Output the [x, y] coordinate of the center of the cell containing the given text.  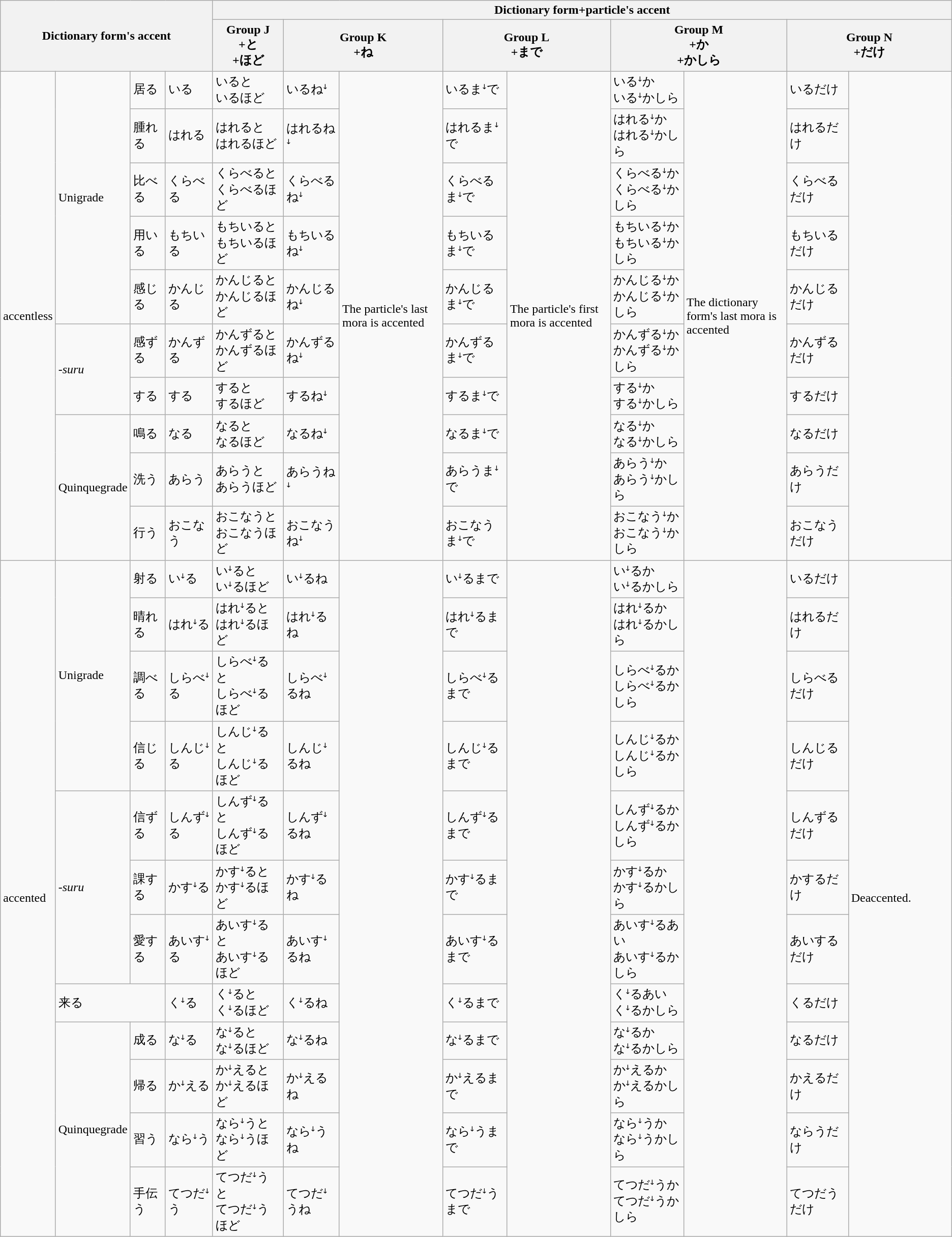
手伝う [147, 1201]
かすꜜるね [312, 888]
Dictionary form+particle's accent [582, 10]
くꜜるまで [475, 1003]
しんじꜜるとしんじꜜるほど [248, 756]
はれꜜるとはれꜜるほど [248, 625]
かんじるまꜜで [475, 297]
するとするほど [248, 396]
はれꜜるまで [475, 625]
かんずるまꜜで [475, 350]
くらべるねꜜ [312, 190]
かんずるだけ [818, 350]
かꜜえるまで [475, 1086]
あらうꜜかあらうꜜかしら [647, 480]
あいすꜜるとあいすꜜるほど [248, 949]
かんずるとかんずるほど [248, 350]
くꜜるあいくꜜるかしら [647, 1003]
愛する [147, 949]
かすꜜるとかすꜜるほど [248, 888]
はれるとはれるほど [248, 136]
居る [147, 90]
かんじるだけ [818, 297]
かꜜえるね [312, 1086]
しんじꜜるまで [475, 756]
かすꜜる [189, 888]
しらべꜜるかしらべꜜるかしら [647, 687]
てつだꜜうね [312, 1201]
くらべるまꜜで [475, 190]
しんずꜜるとしんずꜜるほど [248, 826]
おこなうまꜜで [475, 533]
おこなうꜜかおこなうꜜかしら [647, 533]
かꜜえる [189, 1086]
はれるねꜜ [312, 136]
ならうだけ [818, 1140]
しらべるだけ [818, 687]
なる [189, 434]
おこなうねꜜ [312, 533]
なꜜるまで [475, 1040]
しんずꜜるね [312, 826]
かꜜえるかかꜜえるかしら [647, 1086]
はれꜜるね [312, 625]
しらべꜜる [189, 687]
あらうねꜜ [312, 480]
なꜜるとなꜜるほど [248, 1040]
いꜜる [189, 579]
かんじるねꜜ [312, 297]
いꜜるといꜜるほど [248, 579]
感じる [147, 297]
おこなうだけ [818, 533]
Group K+ね [363, 46]
かꜜえるとかꜜえるほど [248, 1086]
あいすꜜるあいあいすꜜるかしら [647, 949]
かんじる [189, 297]
なꜜる [189, 1040]
accentless [28, 315]
しんずꜜるかしんずꜜるかしら [647, 826]
いるまꜜで [475, 90]
信じる [147, 756]
なるねꜜ [312, 434]
課する [147, 888]
なꜜるかなꜜるかしら [647, 1040]
もちいるねꜜ [312, 243]
いるねꜜ [312, 90]
しんずꜜる [189, 826]
くるだけ [818, 1003]
Deaccented. [900, 898]
なるꜜかなるꜜかしら [647, 434]
しらべꜜるね [312, 687]
帰る [147, 1086]
はれるまꜜで [475, 136]
ならꜜうかならꜜうかしら [647, 1140]
しらべꜜるとしらべꜜるほど [248, 687]
はれꜜる [189, 625]
Group J+と+ほど [248, 46]
accented [28, 898]
成る [147, 1040]
しんじるだけ [818, 756]
かすꜜるかかすꜜるかしら [647, 888]
はれる [189, 136]
くらべる [189, 190]
Dictionary form's accent [107, 36]
くꜜる [189, 1003]
もちいるともちいるほど [248, 243]
いるꜜかいるꜜかしら [647, 90]
くꜜるね [312, 1003]
いꜜるまで [475, 579]
あらうとあらうほど [248, 480]
比べる [147, 190]
もちいるだけ [818, 243]
かんじるꜜかかんじるꜜかしら [647, 297]
もちいるꜜかもちいるꜜかしら [647, 243]
するまꜜで [475, 396]
しんずるだけ [818, 826]
するねꜜ [312, 396]
かえるだけ [818, 1086]
はれるꜜかはれるꜜかしら [647, 136]
ならꜜう [189, 1140]
調べる [147, 687]
てつだꜜうかてつだꜜうかしら [647, 1201]
するだけ [818, 396]
The particle's last mora is accented [391, 315]
おこなうとおこなうほど [248, 533]
Group N+だけ [870, 46]
信ずる [147, 826]
洗う [147, 480]
あらうだけ [818, 480]
射る [147, 579]
くらべるとくらべるほど [248, 190]
なるまꜜで [475, 434]
くらべるꜜかくらべるꜜかしら [647, 190]
かんずるꜜかかんずるꜜかしら [647, 350]
てつだꜜう [189, 1201]
てつだうだけ [818, 1201]
くらべるだけ [818, 190]
いる [189, 90]
腫れる [147, 136]
かんじるとかんじるほど [248, 297]
もちいるまꜜで [475, 243]
Group M+か+かしら [699, 46]
くꜜるとくꜜるほど [248, 1003]
行う [147, 533]
かんずる [189, 350]
てつだꜜうとてつだꜜうほど [248, 1201]
The particle's first mora is accented [558, 315]
習う [147, 1140]
いるといるほど [248, 90]
しらべꜜるまで [475, 687]
感ずる [147, 350]
晴れる [147, 625]
かすꜜるまで [475, 888]
なꜜるね [312, 1040]
おこなう [189, 533]
はれꜜるかはれꜜるかしら [647, 625]
しんじꜜるね [312, 756]
しんじꜜるかしんじꜜるかしら [647, 756]
あいすꜜるまで [475, 949]
鳴る [147, 434]
ならꜜうとならꜜうほど [248, 1140]
かんずるねꜜ [312, 350]
するꜜかするꜜかしら [647, 396]
あらう [189, 480]
かするだけ [818, 888]
あらうまꜜで [475, 480]
てつだꜜうまで [475, 1201]
The dictionary form's last mora is accented [735, 315]
あいすꜜるね [312, 949]
あいすꜜる [189, 949]
しんじꜜる [189, 756]
Group L+まで [526, 46]
いꜜるね [312, 579]
ならꜜうまで [475, 1140]
来る [110, 1003]
もちいる [189, 243]
ならꜜうね [312, 1140]
なるとなるほど [248, 434]
用いる [147, 243]
いꜜるかいꜜるかしら [647, 579]
しんずꜜるまで [475, 826]
あいするだけ [818, 949]
